From the cell containing the given text, extract its center point as (x, y) coordinate. 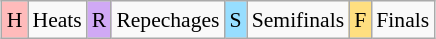
S (236, 20)
Repechages (168, 20)
Semifinals (298, 20)
Heats (58, 20)
F (360, 20)
R (100, 20)
Finals (402, 20)
H (15, 20)
